Capture the cell that displays the provided text and extract its (x, y) central coordinate. 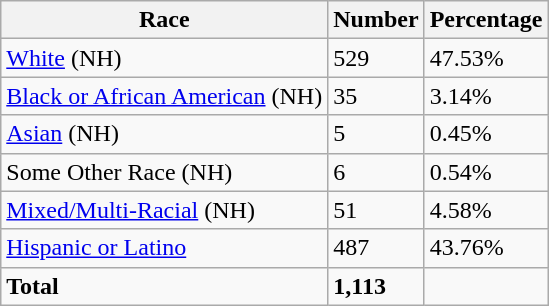
3.14% (486, 96)
6 (376, 172)
35 (376, 96)
5 (376, 134)
Number (376, 20)
Some Other Race (NH) (164, 172)
529 (376, 58)
487 (376, 248)
Race (164, 20)
Total (164, 286)
Hispanic or Latino (164, 248)
Asian (NH) (164, 134)
51 (376, 210)
43.76% (486, 248)
White (NH) (164, 58)
Percentage (486, 20)
0.45% (486, 134)
1,113 (376, 286)
4.58% (486, 210)
0.54% (486, 172)
47.53% (486, 58)
Black or African American (NH) (164, 96)
Mixed/Multi-Racial (NH) (164, 210)
